Output the (X, Y) coordinate of the center of the cell containing the given text.  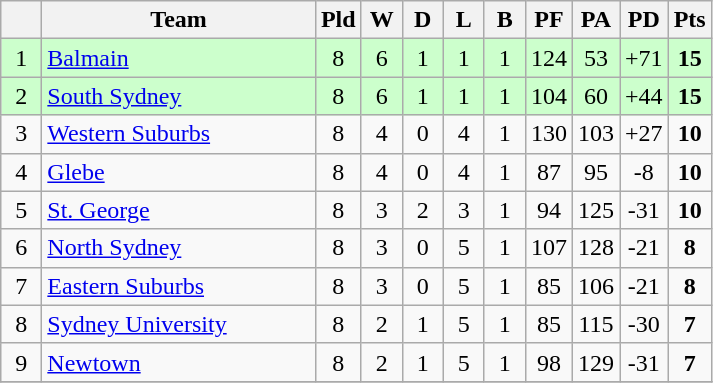
98 (548, 362)
Pld (338, 20)
North Sydney (179, 248)
+44 (644, 96)
D (422, 20)
107 (548, 248)
+27 (644, 134)
125 (596, 210)
Western Suburbs (179, 134)
L (464, 20)
PF (548, 20)
106 (596, 286)
PA (596, 20)
115 (596, 324)
103 (596, 134)
-8 (644, 172)
Team (179, 20)
60 (596, 96)
Sydney University (179, 324)
104 (548, 96)
St. George (179, 210)
87 (548, 172)
PD (644, 20)
B (504, 20)
Newtown (179, 362)
+71 (644, 58)
95 (596, 172)
130 (548, 134)
Pts (690, 20)
Glebe (179, 172)
Eastern Suburbs (179, 286)
128 (596, 248)
-30 (644, 324)
129 (596, 362)
W (382, 20)
Balmain (179, 58)
124 (548, 58)
53 (596, 58)
94 (548, 210)
9 (22, 362)
South Sydney (179, 96)
